Identify which cell holds the provided text, then report its (X, Y) central coordinate. 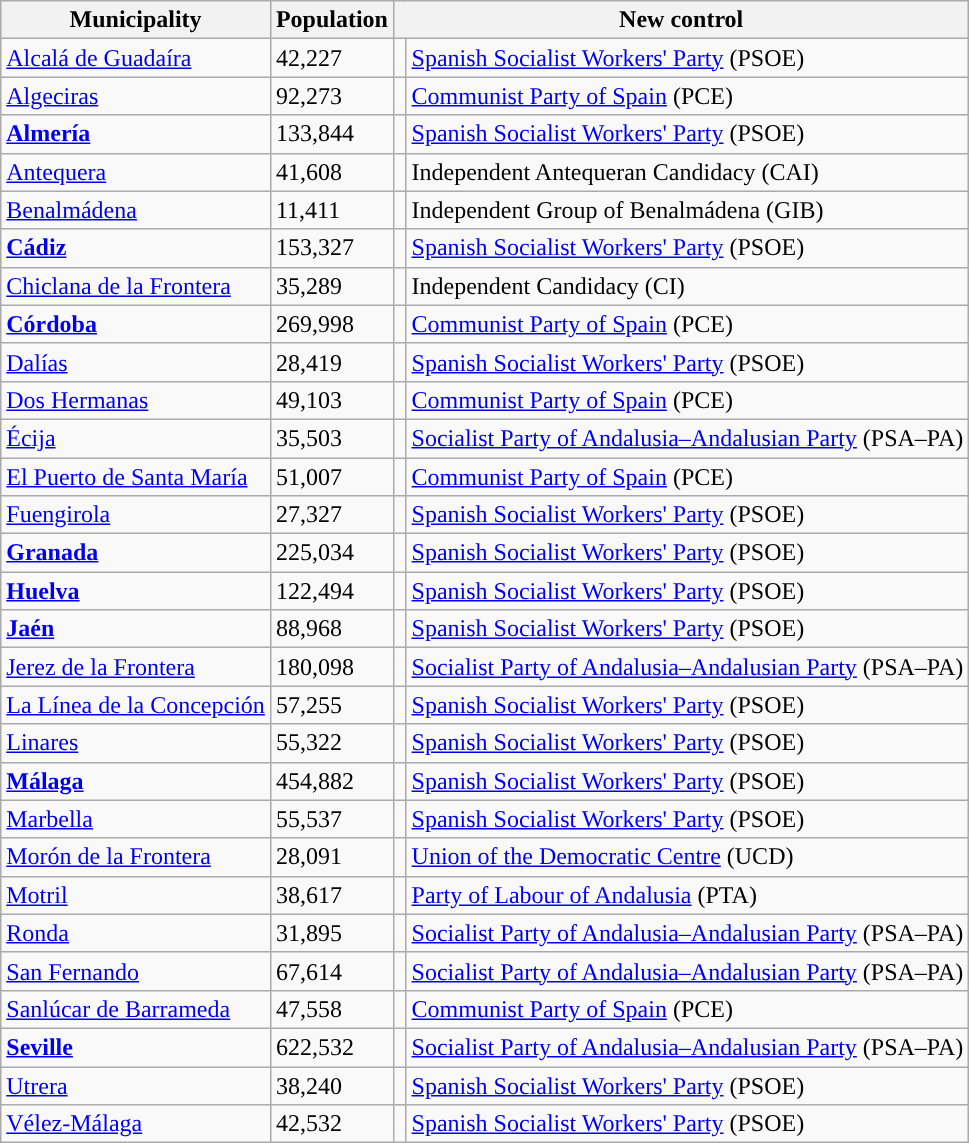
Ronda (136, 933)
55,537 (332, 819)
Dos Hermanas (136, 400)
Écija (136, 438)
Marbella (136, 819)
Chiclana de la Frontera (136, 286)
225,034 (332, 553)
Sanlúcar de Barrameda (136, 1009)
Jerez de la Frontera (136, 667)
Vélez-Málaga (136, 1124)
Alcalá de Guadaíra (136, 58)
41,608 (332, 172)
San Fernando (136, 971)
38,240 (332, 1085)
454,882 (332, 781)
Motril (136, 895)
Municipality (136, 20)
35,503 (332, 438)
67,614 (332, 971)
Dalías (136, 362)
47,558 (332, 1009)
Huelva (136, 591)
Union of the Democratic Centre (UCD) (688, 857)
Algeciras (136, 96)
88,968 (332, 629)
Jaén (136, 629)
Party of Labour of Andalusia (PTA) (688, 895)
Fuengirola (136, 515)
42,227 (332, 58)
28,091 (332, 857)
Linares (136, 743)
Málaga (136, 781)
Independent Candidacy (CI) (688, 286)
Population (332, 20)
Granada (136, 553)
57,255 (332, 705)
Cádiz (136, 248)
153,327 (332, 248)
Morón de la Frontera (136, 857)
38,617 (332, 895)
122,494 (332, 591)
Independent Antequeran Candidacy (CAI) (688, 172)
Benalmádena (136, 210)
Utrera (136, 1085)
New control (680, 20)
35,289 (332, 286)
49,103 (332, 400)
42,532 (332, 1124)
Córdoba (136, 324)
11,411 (332, 210)
27,327 (332, 515)
92,273 (332, 96)
28,419 (332, 362)
La Línea de la Concepción (136, 705)
133,844 (332, 134)
Seville (136, 1047)
Antequera (136, 172)
31,895 (332, 933)
180,098 (332, 667)
55,322 (332, 743)
51,007 (332, 477)
El Puerto de Santa María (136, 477)
Independent Group of Benalmádena (GIB) (688, 210)
269,998 (332, 324)
622,532 (332, 1047)
Almería (136, 134)
